Extract the (x, y) coordinate from the center of the cell holding the provided text.  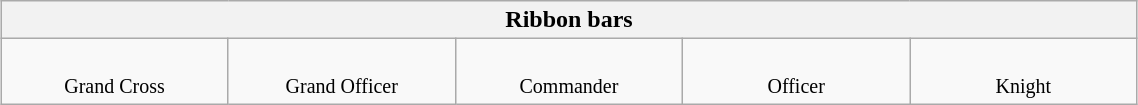
Officer (796, 72)
Grand Cross (114, 72)
Commander (568, 72)
Knight (1024, 72)
Grand Officer (342, 72)
Ribbon bars (569, 20)
